Provide the [X, Y] coordinate of the cell's center where the given text is located.  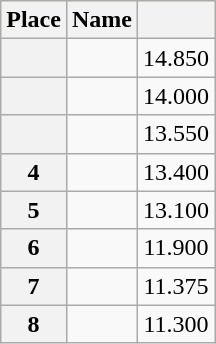
6 [34, 248]
13.550 [176, 134]
5 [34, 210]
7 [34, 286]
13.100 [176, 210]
11.375 [176, 286]
8 [34, 324]
Place [34, 20]
14.000 [176, 96]
4 [34, 172]
14.850 [176, 58]
11.300 [176, 324]
13.400 [176, 172]
11.900 [176, 248]
Name [102, 20]
